Output the (x, y) coordinate of the center of the cell containing the given text.  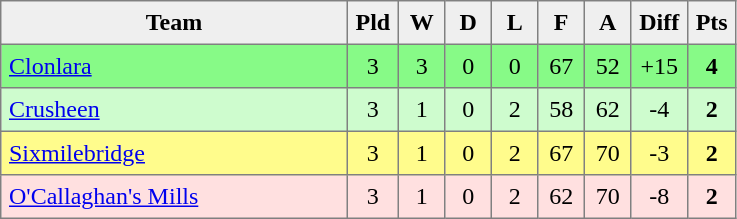
Clonlara (174, 66)
4 (711, 66)
Team (174, 23)
-3 (659, 153)
W (421, 23)
Pld (372, 23)
D (468, 23)
Diff (659, 23)
L (514, 23)
-4 (659, 110)
Pts (711, 23)
A (607, 23)
-8 (659, 197)
Crusheen (174, 110)
F (561, 23)
Sixmilebridge (174, 153)
52 (607, 66)
+15 (659, 66)
O'Callaghan's Mills (174, 197)
58 (561, 110)
